Identify which cell holds the provided text, then report its (X, Y) central coordinate. 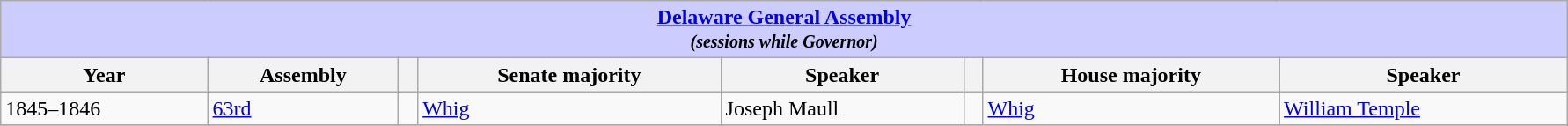
Year (104, 75)
William Temple (1424, 108)
House majority (1132, 75)
1845–1846 (104, 108)
Delaware General Assembly (sessions while Governor) (785, 30)
Assembly (303, 75)
Joseph Maull (842, 108)
63rd (303, 108)
Senate majority (569, 75)
